Return the (x, y) coordinate for the center point of the cell that contains the specified text.  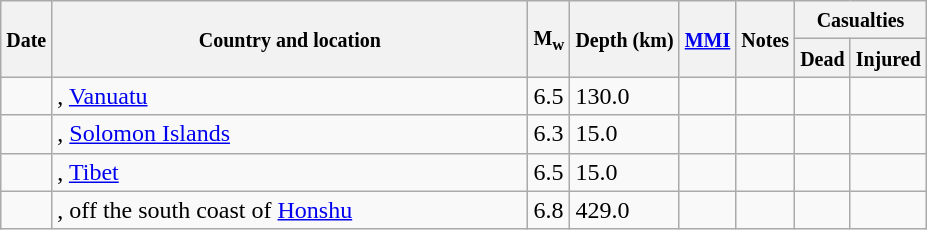
Dead (823, 58)
Date (26, 39)
Country and location (290, 39)
Mw (549, 39)
, Solomon Islands (290, 134)
Casualties (861, 20)
429.0 (624, 210)
130.0 (624, 96)
, Vanuatu (290, 96)
6.8 (549, 210)
Notes (766, 39)
Depth (km) (624, 39)
6.3 (549, 134)
MMI (708, 39)
, off the south coast of Honshu (290, 210)
, Tibet (290, 172)
Injured (888, 58)
